Return the (x, y) coordinate for the center point of the cell that contains the specified text.  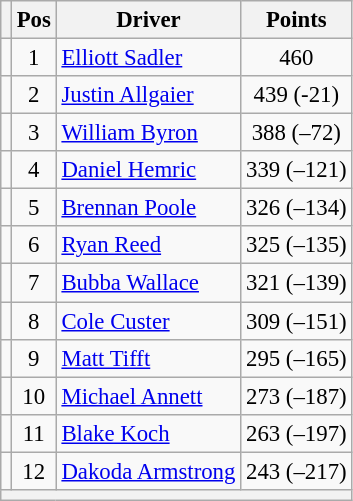
Ryan Reed (148, 245)
388 (–72) (296, 133)
8 (34, 321)
7 (34, 283)
Matt Tifft (148, 358)
1 (34, 58)
Michael Annett (148, 396)
2 (34, 95)
295 (–165) (296, 358)
Justin Allgaier (148, 95)
Dakoda Armstrong (148, 471)
William Byron (148, 133)
11 (34, 433)
309 (–151) (296, 321)
321 (–139) (296, 283)
460 (296, 58)
Bubba Wallace (148, 283)
4 (34, 170)
Points (296, 20)
Elliott Sadler (148, 58)
Daniel Hemric (148, 170)
Blake Koch (148, 433)
325 (–135) (296, 245)
12 (34, 471)
Brennan Poole (148, 208)
Pos (34, 20)
10 (34, 396)
326 (–134) (296, 208)
243 (–217) (296, 471)
6 (34, 245)
339 (–121) (296, 170)
Cole Custer (148, 321)
Driver (148, 20)
3 (34, 133)
5 (34, 208)
439 (-21) (296, 95)
263 (–197) (296, 433)
9 (34, 358)
273 (–187) (296, 396)
